Determine the [X, Y] coordinate at the center of the cell enclosing the given text.  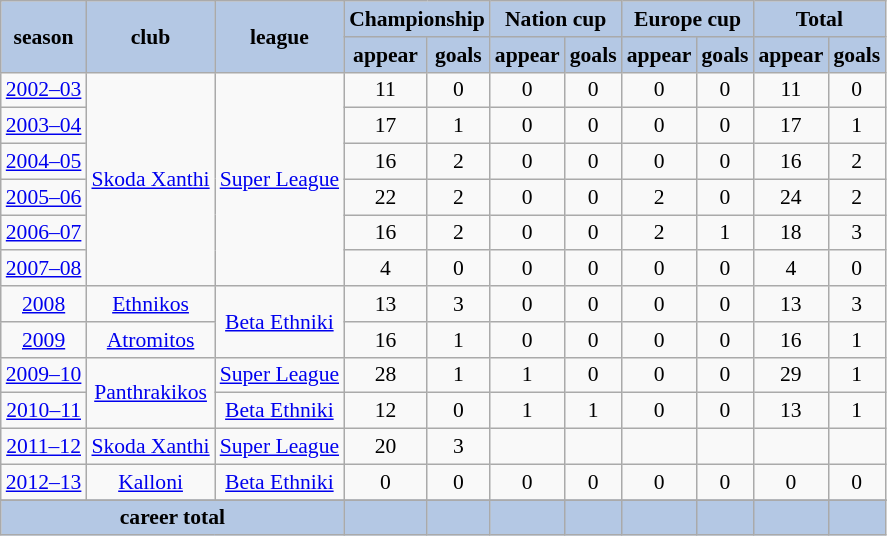
2006–07 [44, 233]
12 [386, 411]
Championship [417, 19]
Nation cup [556, 19]
20 [386, 447]
29 [790, 375]
Total [819, 19]
2011–12 [44, 447]
28 [386, 375]
Europe cup [688, 19]
2003–04 [44, 126]
Kalloni [150, 482]
season [44, 36]
2005–06 [44, 197]
2002–03 [44, 90]
Ethnikos [150, 304]
league [280, 36]
24 [790, 197]
18 [790, 233]
Panthrakikos [150, 392]
club [150, 36]
2010–11 [44, 411]
2004–05 [44, 162]
2008 [44, 304]
22 [386, 197]
2007–08 [44, 269]
2012–13 [44, 482]
2009–10 [44, 375]
career total [172, 518]
2009 [44, 340]
Atromitos [150, 340]
